For the text-containing cell, return its midpoint in [X, Y] coordinate format. 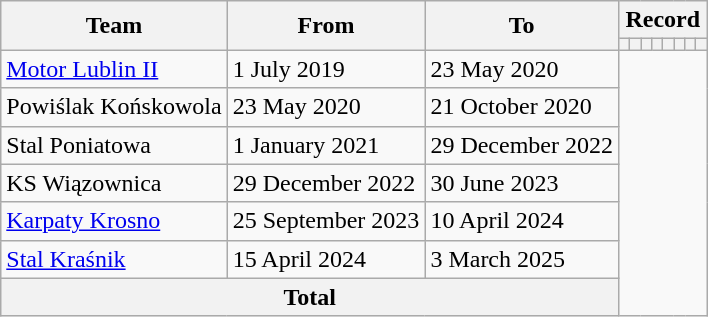
3 March 2025 [522, 259]
30 June 2023 [522, 183]
KS Wiązownica [114, 183]
To [522, 26]
Stal Poniatowa [114, 145]
Record [663, 20]
25 September 2023 [326, 221]
1 January 2021 [326, 145]
21 October 2020 [522, 107]
Powiślak Końskowola [114, 107]
Total [310, 297]
Motor Lublin II [114, 69]
1 July 2019 [326, 69]
15 April 2024 [326, 259]
Stal Kraśnik [114, 259]
10 April 2024 [522, 221]
From [326, 26]
Karpaty Krosno [114, 221]
Team [114, 26]
